Provide the (x, y) coordinate of the cell's center where the given text is located.  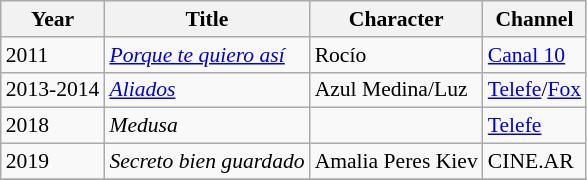
Telefe/Fox (534, 90)
Amalia Peres Kiev (396, 162)
Porque te quiero así (206, 55)
Azul Medina/Luz (396, 90)
2019 (53, 162)
2011 (53, 55)
Canal 10 (534, 55)
Year (53, 19)
CINE.AR (534, 162)
Title (206, 19)
Rocío (396, 55)
Aliados (206, 90)
Character (396, 19)
Channel (534, 19)
Secreto bien guardado (206, 162)
Telefe (534, 126)
2018 (53, 126)
Medusa (206, 126)
2013-2014 (53, 90)
